Capture the cell that displays the provided text and extract its (X, Y) central coordinate. 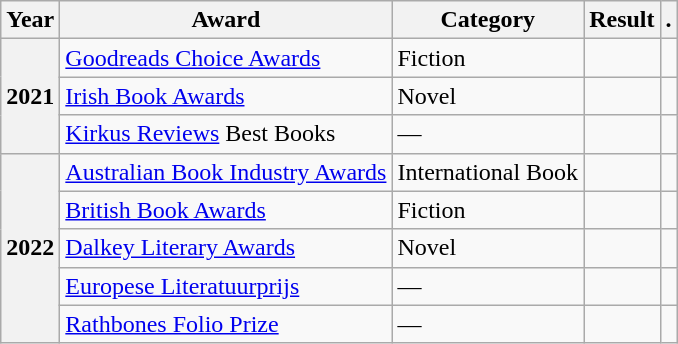
Year (30, 20)
. (668, 20)
International Book (488, 172)
Europese Literatuurprijs (226, 286)
2021 (30, 96)
Award (226, 20)
Result (622, 20)
Kirkus Reviews Best Books (226, 134)
Rathbones Folio Prize (226, 324)
2022 (30, 248)
Category (488, 20)
Australian Book Industry Awards (226, 172)
Dalkey Literary Awards (226, 248)
Irish Book Awards (226, 96)
British Book Awards (226, 210)
Goodreads Choice Awards (226, 58)
